From the cell containing the given text, extract its center point as [X, Y] coordinate. 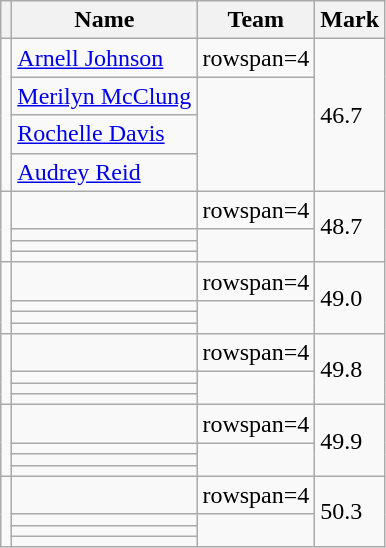
Name [104, 20]
49.0 [350, 298]
46.7 [350, 115]
49.8 [350, 370]
Mark [350, 20]
Team [256, 20]
Merilyn McClung [104, 96]
50.3 [350, 512]
Audrey Reid [104, 172]
Arnell Johnson [104, 58]
49.9 [350, 440]
Rochelle Davis [104, 134]
48.7 [350, 226]
